Return (X, Y) of the center of cell containing provided text 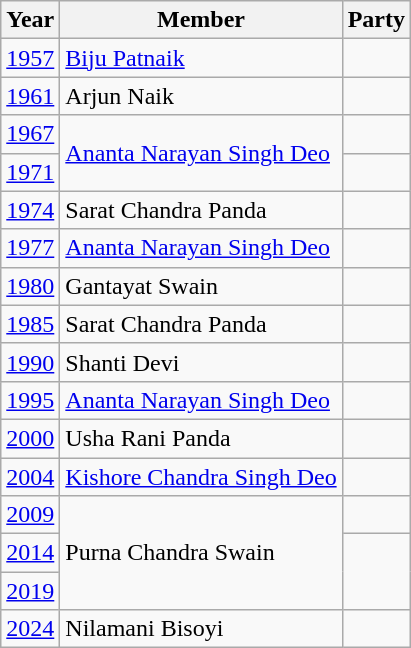
1967 (30, 134)
Nilamani Bisoyi (201, 629)
1957 (30, 58)
Shanti Devi (201, 362)
Member (201, 20)
Biju Patnaik (201, 58)
1980 (30, 286)
1990 (30, 362)
Year (30, 20)
1977 (30, 248)
2024 (30, 629)
Party (376, 20)
2009 (30, 515)
1971 (30, 172)
2014 (30, 553)
Usha Rani Panda (201, 438)
1995 (30, 400)
Kishore Chandra Singh Deo (201, 477)
1974 (30, 210)
Gantayat Swain (201, 286)
1961 (30, 96)
1985 (30, 324)
2004 (30, 477)
2000 (30, 438)
Arjun Naik (201, 96)
Purna Chandra Swain (201, 553)
2019 (30, 591)
